Pinpoint the cell where the given text exists, returning its [X, Y] midpoint coordinate. 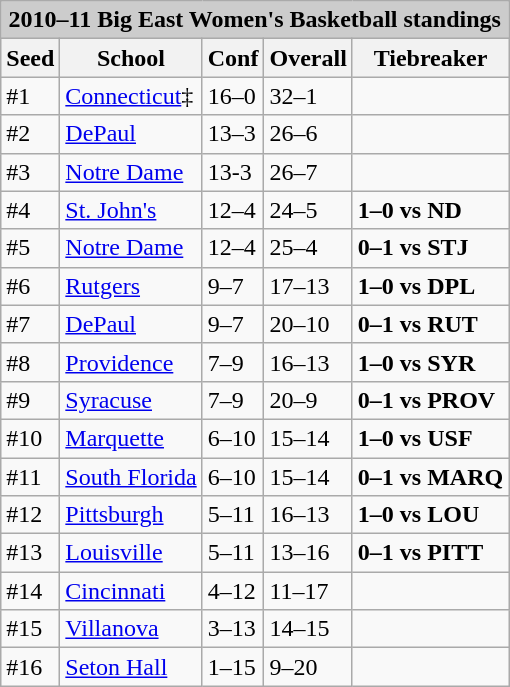
#3 [30, 172]
26–6 [308, 134]
11–17 [308, 591]
South Florida [131, 477]
#13 [30, 553]
1–0 vs LOU [430, 515]
1–0 vs SYR [430, 362]
13-3 [233, 172]
16–0 [233, 96]
#15 [30, 629]
24–5 [308, 210]
26–7 [308, 172]
Louisville [131, 553]
Providence [131, 362]
Cincinnati [131, 591]
1–15 [233, 667]
#4 [30, 210]
0–1 vs PROV [430, 400]
Overall [308, 58]
0–1 vs RUT [430, 324]
#2 [30, 134]
St. John's [131, 210]
#6 [30, 286]
13–3 [233, 134]
32–1 [308, 96]
0–1 vs MARQ [430, 477]
20–10 [308, 324]
#5 [30, 248]
Villanova [131, 629]
#11 [30, 477]
4–12 [233, 591]
Connecticut‡ [131, 96]
Tiebreaker [430, 58]
20–9 [308, 400]
#16 [30, 667]
Seton Hall [131, 667]
Rutgers [131, 286]
17–13 [308, 286]
Conf [233, 58]
0–1 vs STJ [430, 248]
#9 [30, 400]
Seed [30, 58]
School [131, 58]
25–4 [308, 248]
Syracuse [131, 400]
2010–11 Big East Women's Basketball standings [255, 20]
#12 [30, 515]
13–16 [308, 553]
0–1 vs PITT [430, 553]
#1 [30, 96]
#10 [30, 438]
14–15 [308, 629]
3–13 [233, 629]
Pittsburgh [131, 515]
#7 [30, 324]
9–20 [308, 667]
1–0 vs DPL [430, 286]
#8 [30, 362]
Marquette [131, 438]
1–0 vs USF [430, 438]
1–0 vs ND [430, 210]
#14 [30, 591]
